Search for the cell housing the specified text and yield its [X, Y] center coordinate. 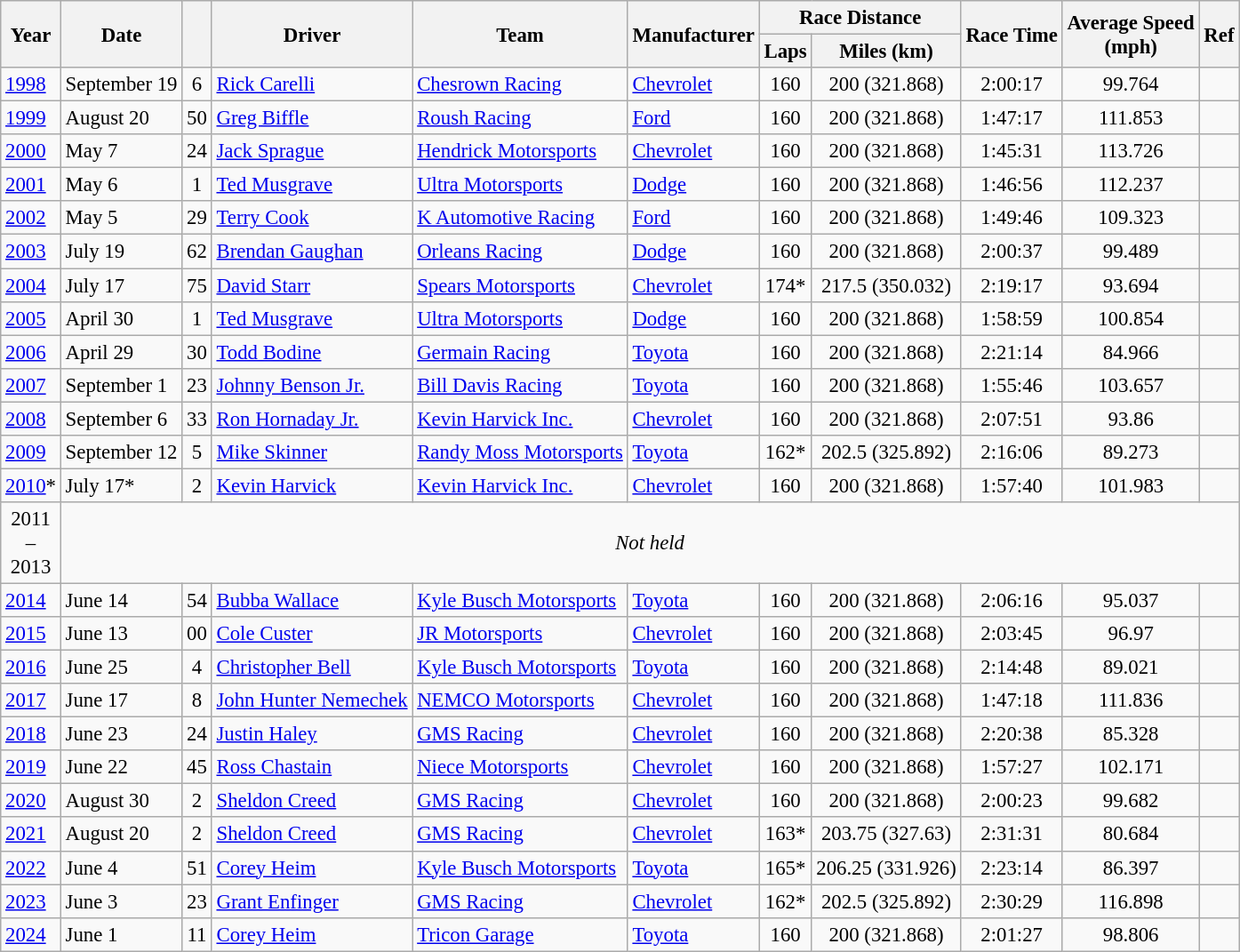
Team [520, 34]
Miles (km) [886, 52]
Jack Sprague [312, 151]
89.273 [1131, 452]
K Automotive Racing [520, 218]
4 [197, 668]
Bubba Wallace [312, 600]
111.836 [1131, 700]
June 25 [121, 668]
Date [121, 34]
Driver [312, 34]
165* [786, 868]
2020 [31, 801]
2002 [31, 218]
April 29 [121, 352]
2017 [31, 700]
1998 [31, 84]
Greg Biffle [312, 118]
2:01:27 [1012, 934]
111.853 [1131, 118]
August 30 [121, 801]
June 3 [121, 901]
2006 [31, 352]
2:30:29 [1012, 901]
206.25 (331.926) [886, 868]
1:45:31 [1012, 151]
1:57:40 [1012, 485]
Brendan Gaughan [312, 252]
September 1 [121, 385]
September 12 [121, 452]
2022 [31, 868]
80.684 [1131, 835]
April 30 [121, 318]
84.966 [1131, 352]
Mike Skinner [312, 452]
September 19 [121, 84]
2:07:51 [1012, 419]
Manufacturer [693, 34]
2005 [31, 318]
Average Speed(mph) [1131, 34]
John Hunter Nemechek [312, 700]
89.021 [1131, 668]
103.657 [1131, 385]
1999 [31, 118]
85.328 [1131, 734]
2011–2013 [31, 543]
2016 [31, 668]
Johnny Benson Jr. [312, 385]
May 7 [121, 151]
July 19 [121, 252]
Kevin Harvick [312, 485]
2014 [31, 600]
2:06:16 [1012, 600]
Bill Davis Racing [520, 385]
2:00:37 [1012, 252]
Roush Racing [520, 118]
1:58:59 [1012, 318]
2021 [31, 835]
2:23:14 [1012, 868]
Justin Haley [312, 734]
112.237 [1131, 185]
2023 [31, 901]
2024 [31, 934]
101.983 [1131, 485]
1:49:46 [1012, 218]
100.854 [1131, 318]
11 [197, 934]
2:03:45 [1012, 634]
2:31:31 [1012, 835]
JR Motorsports [520, 634]
July 17 [121, 285]
Grant Enfinger [312, 901]
Ref [1220, 34]
June 17 [121, 700]
NEMCO Motorsports [520, 700]
2:16:06 [1012, 452]
2:14:48 [1012, 668]
June 4 [121, 868]
1:57:27 [1012, 767]
2:00:17 [1012, 84]
116.898 [1131, 901]
1:46:56 [1012, 185]
Terry Cook [312, 218]
David Starr [312, 285]
Orleans Racing [520, 252]
00 [197, 634]
Niece Motorsports [520, 767]
95.037 [1131, 600]
Spears Motorsports [520, 285]
June 13 [121, 634]
June 22 [121, 767]
99.489 [1131, 252]
2:19:17 [1012, 285]
33 [197, 419]
May 5 [121, 218]
Race Distance [860, 18]
2003 [31, 252]
50 [197, 118]
99.764 [1131, 84]
Ron Hornaday Jr. [312, 419]
Rick Carelli [312, 84]
Hendrick Motorsports [520, 151]
174* [786, 285]
2004 [31, 285]
Ross Chastain [312, 767]
99.682 [1131, 801]
June 23 [121, 734]
93.86 [1131, 419]
Chesrown Racing [520, 84]
29 [197, 218]
Christopher Bell [312, 668]
September 6 [121, 419]
6 [197, 84]
May 6 [121, 185]
45 [197, 767]
62 [197, 252]
2015 [31, 634]
2010* [31, 485]
203.75 (327.63) [886, 835]
2:21:14 [1012, 352]
86.397 [1131, 868]
Race Time [1012, 34]
109.323 [1131, 218]
Germain Racing [520, 352]
217.5 (350.032) [886, 285]
2000 [31, 151]
2008 [31, 419]
113.726 [1131, 151]
54 [197, 600]
5 [197, 452]
July 17* [121, 485]
Todd Bodine [312, 352]
Cole Custer [312, 634]
2:20:38 [1012, 734]
Laps [786, 52]
2018 [31, 734]
Randy Moss Motorsports [520, 452]
2019 [31, 767]
96.97 [1131, 634]
1:47:18 [1012, 700]
30 [197, 352]
163* [786, 835]
1:55:46 [1012, 385]
98.806 [1131, 934]
8 [197, 700]
2007 [31, 385]
2001 [31, 185]
Tricon Garage [520, 934]
Not held [650, 543]
2:00:23 [1012, 801]
102.171 [1131, 767]
1:47:17 [1012, 118]
June 1 [121, 934]
2009 [31, 452]
Year [31, 34]
51 [197, 868]
93.694 [1131, 285]
June 14 [121, 600]
75 [197, 285]
